Identify which cell holds the provided text, then report its [X, Y] central coordinate. 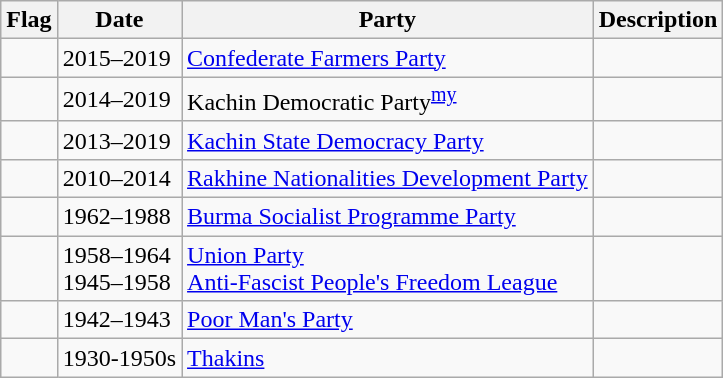
2015–2019 [119, 58]
Party [388, 20]
Kachin State Democracy Party [388, 140]
Poor Man's Party [388, 320]
Date [119, 20]
1962–1988 [119, 217]
2014–2019 [119, 100]
Confederate Farmers Party [388, 58]
1930-1950s [119, 358]
1958–19641945–1958 [119, 268]
1942–1943 [119, 320]
2013–2019 [119, 140]
Union PartyAnti-Fascist People's Freedom League [388, 268]
Flag [29, 20]
Burma Socialist Programme Party [388, 217]
Kachin Democratic Partymy [388, 100]
Thakins [388, 358]
Rakhine Nationalities Development Party [388, 178]
Description [658, 20]
2010–2014 [119, 178]
